For the text-containing cell, return its midpoint in [X, Y] coordinate format. 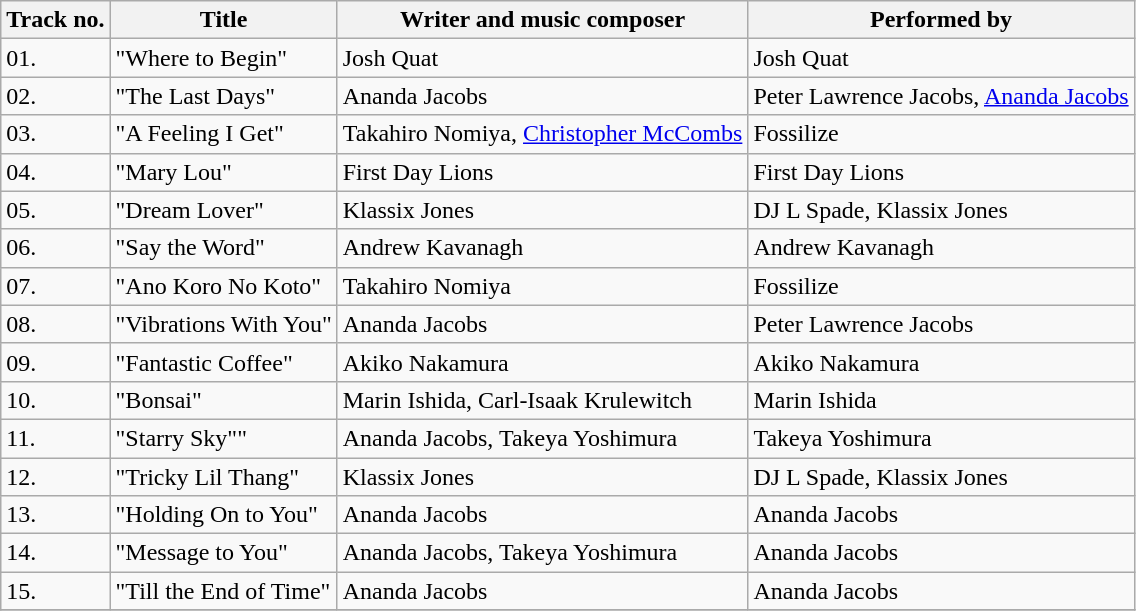
14. [56, 553]
Title [224, 20]
Takahiro Nomiya [542, 286]
02. [56, 96]
10. [56, 400]
05. [56, 210]
15. [56, 591]
"Holding On to You" [224, 515]
"The Last Days" [224, 96]
"Tricky Lil Thang" [224, 477]
09. [56, 362]
"Fantastic Coffee" [224, 362]
Peter Lawrence Jacobs, Ananda Jacobs [941, 96]
06. [56, 248]
"Mary Lou" [224, 172]
Takeya Yoshimura [941, 438]
04. [56, 172]
"Vibrations With You" [224, 324]
03. [56, 134]
Peter Lawrence Jacobs [941, 324]
07. [56, 286]
13. [56, 515]
"Bonsai" [224, 400]
"A Feeling I Get" [224, 134]
Performed by [941, 20]
"Ano Koro No Koto" [224, 286]
"Message to You" [224, 553]
12. [56, 477]
"Say the Word" [224, 248]
Writer and music composer [542, 20]
Marin Ishida, Carl-Isaak Krulewitch [542, 400]
11. [56, 438]
08. [56, 324]
01. [56, 58]
"Dream Lover" [224, 210]
"Where to Begin" [224, 58]
Track no. [56, 20]
Marin Ishida [941, 400]
"Starry Sky"" [224, 438]
Takahiro Nomiya, Christopher McCombs [542, 134]
"Till the End of Time" [224, 591]
